Detect which cell encompasses the target text, then output its (x, y) center coordinate. 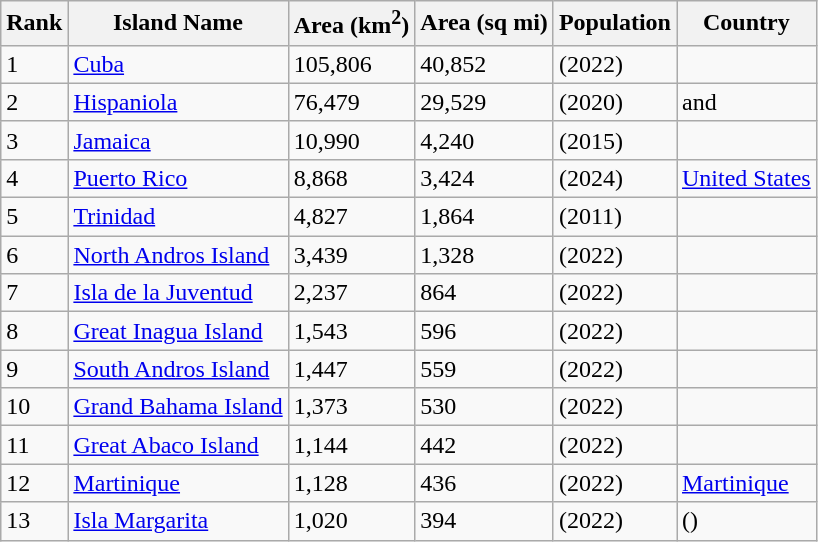
8 (34, 331)
4,827 (352, 217)
Isla de la Juventud (178, 293)
(2020) (614, 102)
Grand Bahama Island (178, 407)
Hispaniola (178, 102)
6 (34, 255)
Population (614, 24)
442 (484, 445)
Area (km2) (352, 24)
76,479 (352, 102)
1,144 (352, 445)
Country (746, 24)
9 (34, 369)
7 (34, 293)
10,990 (352, 140)
3,439 (352, 255)
(2011) (614, 217)
Cuba (178, 64)
North Andros Island (178, 255)
1,447 (352, 369)
13 (34, 521)
5 (34, 217)
12 (34, 483)
29,529 (484, 102)
United States (746, 178)
1,128 (352, 483)
Area (sq mi) (484, 24)
394 (484, 521)
40,852 (484, 64)
Rank (34, 24)
530 (484, 407)
Isla Margarita (178, 521)
2 (34, 102)
4,240 (484, 140)
Jamaica (178, 140)
4 (34, 178)
() (746, 521)
Puerto Rico (178, 178)
3 (34, 140)
105,806 (352, 64)
Trinidad (178, 217)
1,328 (484, 255)
Great Inagua Island (178, 331)
436 (484, 483)
11 (34, 445)
2,237 (352, 293)
864 (484, 293)
South Andros Island (178, 369)
8,868 (352, 178)
Great Abaco Island (178, 445)
1,864 (484, 217)
559 (484, 369)
10 (34, 407)
3,424 (484, 178)
(2015) (614, 140)
1,373 (352, 407)
596 (484, 331)
Island Name (178, 24)
(2024) (614, 178)
1 (34, 64)
1,020 (352, 521)
1,543 (352, 331)
and (746, 102)
